Determine the (X, Y) coordinate at the center of the cell enclosing the given text.  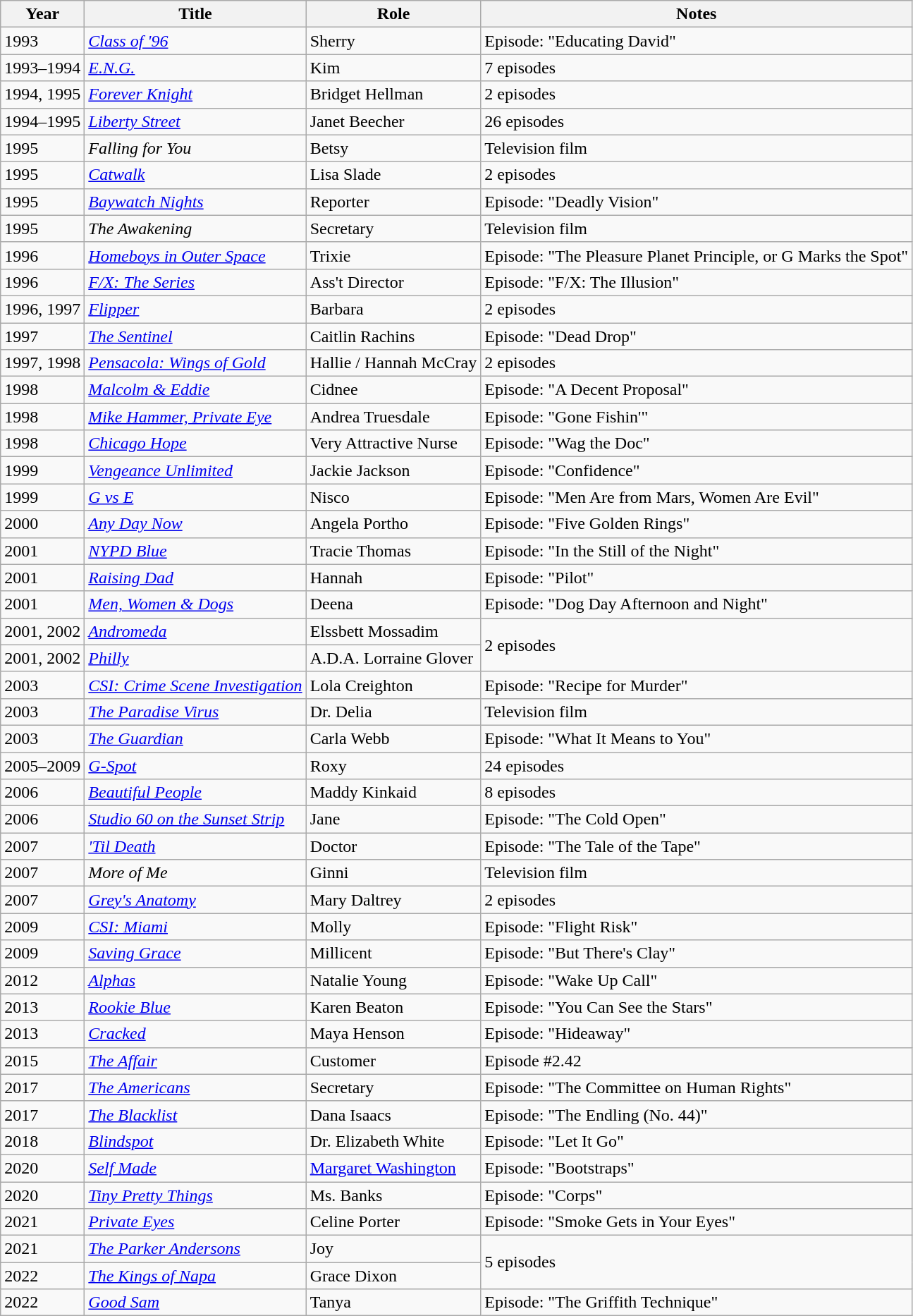
The Blacklist (195, 1114)
Tanya (393, 1303)
Episode: "Gone Fishin'" (697, 417)
Episode: "Corps" (697, 1195)
Ass't Director (393, 282)
Malcolm & Eddie (195, 390)
Millicent (393, 954)
Jackie Jackson (393, 470)
Episode: "Dead Drop" (697, 336)
Forever Knight (195, 95)
Homeboys in Outer Space (195, 255)
The Awakening (195, 229)
The Affair (195, 1061)
Maya Henson (393, 1034)
Chicago Hope (195, 444)
Liberty Street (195, 121)
The Kings of Napa (195, 1276)
Vengeance Unlimited (195, 470)
Philly (195, 658)
NYPD Blue (195, 551)
Flipper (195, 309)
Kim (393, 68)
Alphas (195, 980)
Mike Hammer, Private Eye (195, 417)
26 episodes (697, 121)
Joy (393, 1249)
Andromeda (195, 631)
E.N.G. (195, 68)
Episode: "Educating David" (697, 41)
Mary Daltrey (393, 900)
Ms. Banks (393, 1195)
2005–2009 (42, 765)
Self Made (195, 1168)
Studio 60 on the Sunset Strip (195, 820)
Andrea Truesdale (393, 417)
F/X: The Series (195, 282)
Episode: "The Tale of the Tape" (697, 846)
Episode: "But There's Clay" (697, 954)
The Parker Andersons (195, 1249)
Beautiful People (195, 793)
Doctor (393, 846)
Customer (393, 1061)
Caitlin Rachins (393, 336)
Sherry (393, 41)
Very Attractive Nurse (393, 444)
Episode: "The Cold Open" (697, 820)
Hallie / Hannah McCray (393, 363)
Grey's Anatomy (195, 900)
Pensacola: Wings of Gold (195, 363)
Episode: "In the Still of the Night" (697, 551)
Episode: "Wag the Doc" (697, 444)
Episode: "Men Are from Mars, Women Are Evil" (697, 497)
A.D.A. Lorraine Glover (393, 658)
Episode: "Hideaway" (697, 1034)
Episode: "Recipe for Murder" (697, 685)
Deena (393, 604)
Episode: "Flight Risk" (697, 927)
Episode: "Wake Up Call" (697, 980)
Role (393, 14)
Tracie Thomas (393, 551)
Ginni (393, 873)
Episode: "F/X: The Illusion" (697, 282)
Episode: "A Decent Proposal" (697, 390)
Nisco (393, 497)
Grace Dixon (393, 1276)
1993–1994 (42, 68)
The Paradise Virus (195, 712)
Men, Women & Dogs (195, 604)
The Americans (195, 1087)
G vs E (195, 497)
Episode: "You Can See the Stars" (697, 1007)
Private Eyes (195, 1222)
Elssbett Mossadim (393, 631)
The Sentinel (195, 336)
CSI: Miami (195, 927)
1994–1995 (42, 121)
Episode: "Confidence" (697, 470)
Betsy (393, 148)
CSI: Crime Scene Investigation (195, 685)
24 episodes (697, 765)
Year (42, 14)
Tiny Pretty Things (195, 1195)
Maddy Kinkaid (393, 793)
Episode: "Deadly Vision" (697, 202)
1997 (42, 336)
Blindspot (195, 1141)
Episode: "Bootstraps" (697, 1168)
Episode: "Five Golden Rings" (697, 524)
Roxy (393, 765)
2012 (42, 980)
Falling for You (195, 148)
Episode: "The Griffith Technique" (697, 1303)
Episode: "Dog Day Afternoon and Night" (697, 604)
More of Me (195, 873)
Lola Creighton (393, 685)
Bridget Hellman (393, 95)
G-Spot (195, 765)
7 episodes (697, 68)
Jane (393, 820)
Angela Portho (393, 524)
Notes (697, 14)
Class of '96 (195, 41)
1993 (42, 41)
Celine Porter (393, 1222)
Cidnee (393, 390)
1996, 1997 (42, 309)
'Til Death (195, 846)
Margaret Washington (393, 1168)
2000 (42, 524)
Episode #2.42 (697, 1061)
Dana Isaacs (393, 1114)
1994, 1995 (42, 95)
Dr. Elizabeth White (393, 1141)
Episode: "Let It Go" (697, 1141)
Karen Beaton (393, 1007)
Reporter (393, 202)
2018 (42, 1141)
Trixie (393, 255)
Episode: "The Pleasure Planet Principle, or G Marks the Spot" (697, 255)
Episode: "The Endling (No. 44)" (697, 1114)
Any Day Now (195, 524)
Dr. Delia (393, 712)
5 episodes (697, 1262)
Episode: "Pilot" (697, 578)
Episode: "What It Means to You" (697, 738)
Raising Dad (195, 578)
Lisa Slade (393, 175)
Molly (393, 927)
2015 (42, 1061)
Janet Beecher (393, 121)
Title (195, 14)
Episode: "Smoke Gets in Your Eyes" (697, 1222)
Carla Webb (393, 738)
Natalie Young (393, 980)
The Guardian (195, 738)
1997, 1998 (42, 363)
Barbara (393, 309)
Catwalk (195, 175)
Cracked (195, 1034)
Episode: "The Committee on Human Rights" (697, 1087)
Baywatch Nights (195, 202)
Saving Grace (195, 954)
Hannah (393, 578)
Rookie Blue (195, 1007)
8 episodes (697, 793)
Good Sam (195, 1303)
